Detect which cell encompasses the target text, then output its (X, Y) center coordinate. 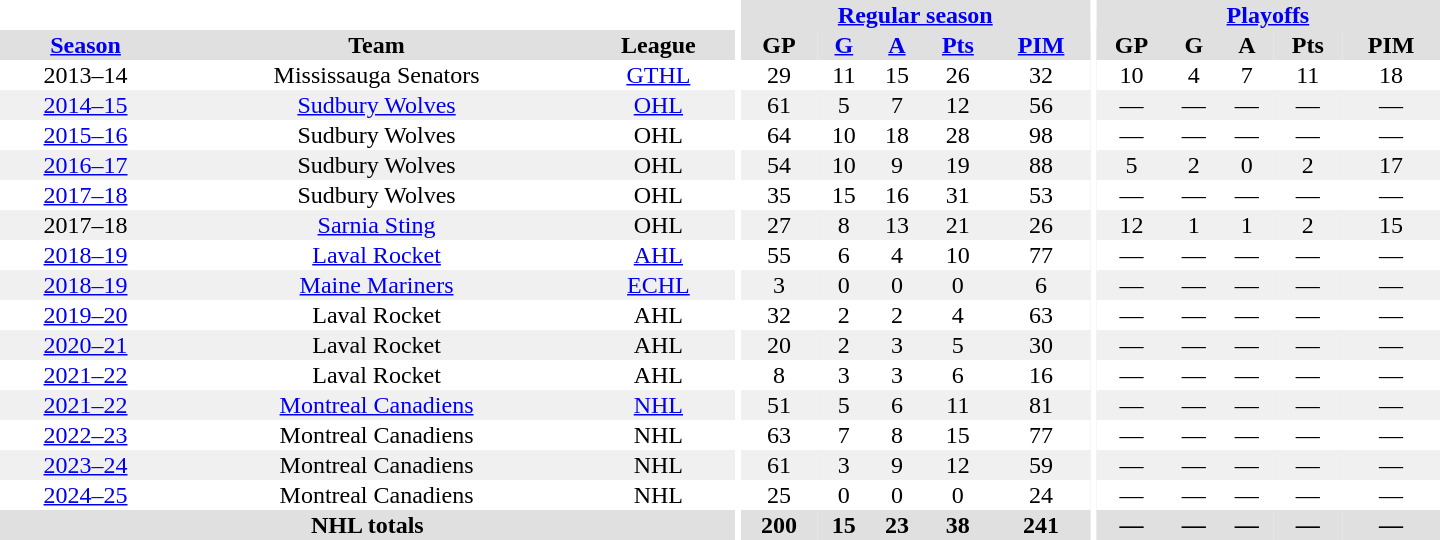
51 (780, 405)
38 (958, 525)
Maine Mariners (376, 285)
27 (780, 225)
2020–21 (86, 345)
241 (1041, 525)
2022–23 (86, 435)
Regular season (916, 15)
2013–14 (86, 75)
98 (1041, 135)
59 (1041, 465)
Sarnia Sting (376, 225)
30 (1041, 345)
81 (1041, 405)
21 (958, 225)
23 (896, 525)
NHL totals (368, 525)
2015–16 (86, 135)
2024–25 (86, 495)
25 (780, 495)
GTHL (658, 75)
24 (1041, 495)
13 (896, 225)
Mississauga Senators (376, 75)
2019–20 (86, 315)
17 (1391, 165)
31 (958, 195)
54 (780, 165)
35 (780, 195)
19 (958, 165)
2016–17 (86, 165)
28 (958, 135)
200 (780, 525)
Playoffs (1268, 15)
2014–15 (86, 105)
League (658, 45)
ECHL (658, 285)
56 (1041, 105)
29 (780, 75)
88 (1041, 165)
64 (780, 135)
2023–24 (86, 465)
Team (376, 45)
55 (780, 255)
53 (1041, 195)
Season (86, 45)
20 (780, 345)
